Search for the cell housing the specified text and yield its [X, Y] center coordinate. 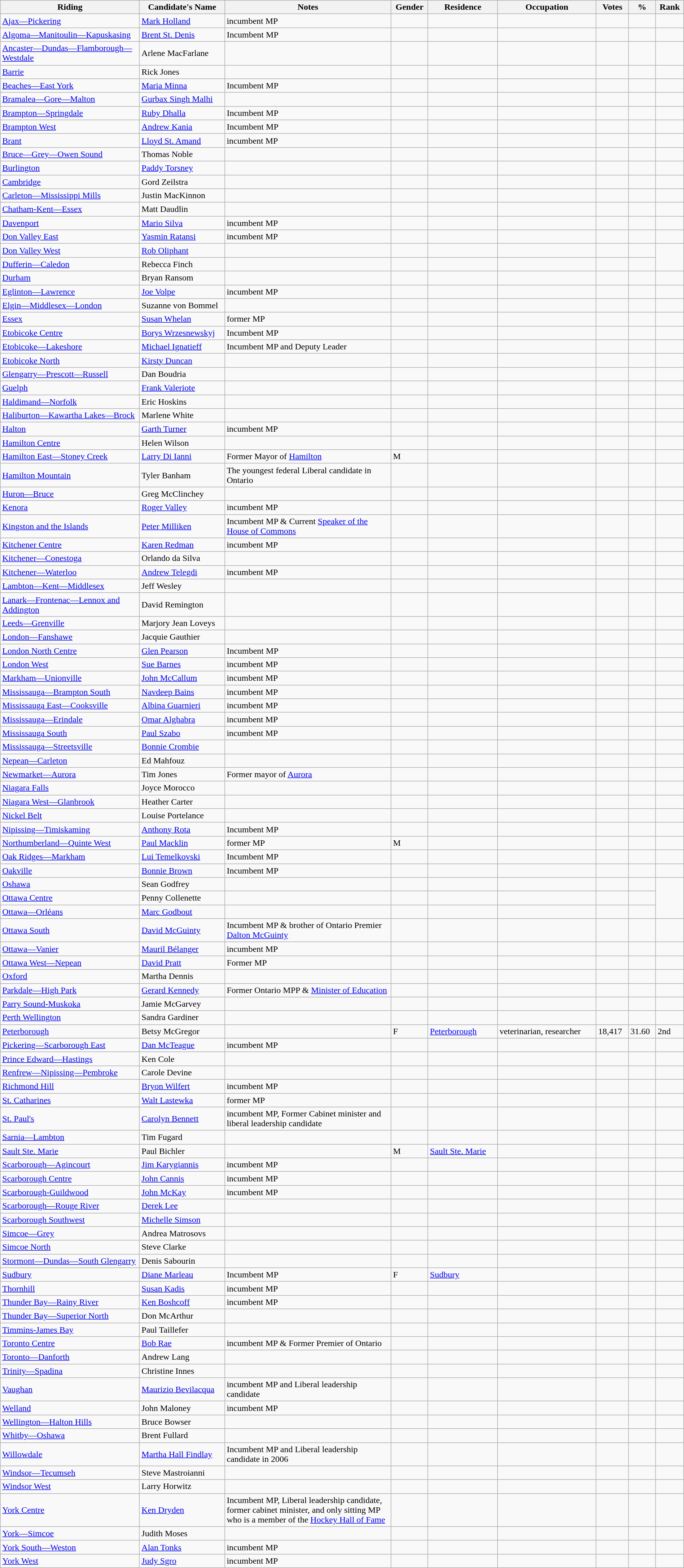
Judy Sgro [182, 1561]
Essex [70, 319]
Joe Volpe [182, 292]
Dan Boudria [182, 374]
Rick Jones [182, 72]
York West [70, 1561]
2nd [670, 1031]
Scarborough-Guildwood [70, 1192]
Rebecca Finch [182, 264]
Helen Wilson [182, 443]
18,417 [613, 1031]
Durham [70, 278]
Alan Tonks [182, 1547]
Ajax—Pickering [70, 21]
Burlington [70, 168]
Oxford [70, 976]
Martha Hall Findlay [182, 1454]
Incumbent MP and Deputy Leader [308, 347]
Toronto Centre [70, 1343]
Ottawa Centre [70, 898]
Bruce Bowser [182, 1422]
Betsy McGregor [182, 1031]
Huron—Bruce [70, 494]
veterinarian, researcher [547, 1031]
Don Valley East [70, 237]
Ottawa South [70, 931]
David Pratt [182, 963]
Michelle Simson [182, 1220]
Oakville [70, 870]
Parry Sound-Muskoka [70, 1004]
York—Simcoe [70, 1533]
Andrew Kania [182, 127]
Timmins-James Bay [70, 1329]
Ed Mahfouz [182, 761]
Renfrew—Nipissing—Pembroke [70, 1072]
Orlando da Silva [182, 558]
Windsor West [70, 1486]
Brant [70, 140]
Hamilton East—Stoney Creek [70, 457]
Andrew Telegdi [182, 572]
Maria Minna [182, 86]
Thornhill [70, 1288]
Jim Karygiannis [182, 1165]
Nepean—Carleton [70, 761]
Ottawa—Vanier [70, 949]
Incumbent MP & Current Speaker of the House of Commons [308, 526]
Davenport [70, 223]
Algoma—Manitoulin—Kapuskasing [70, 35]
Heather Carter [182, 802]
Brent St. Denis [182, 35]
Incumbent MP & brother of Ontario Premier Dalton McGuinty [308, 931]
Ken Dryden [182, 1510]
Martha Dennis [182, 976]
Scarborough Southwest [70, 1220]
John McKay [182, 1192]
Newmarket—Aurora [70, 774]
Votes [613, 7]
Vaughan [70, 1390]
Kitchener Centre [70, 545]
Navdeep Bains [182, 692]
Bryon Wilfert [182, 1086]
York South—Weston [70, 1547]
Elgin—Middlesex—London [70, 305]
Bruce—Grey—Owen Sound [70, 154]
Dufferin—Caledon [70, 264]
Markham—Unionville [70, 678]
Mississauga South [70, 733]
The youngest federal Liberal candidate in Ontario [308, 475]
Paul Taillefer [182, 1329]
Bramalea—Gore—Malton [70, 99]
Brampton—Springdale [70, 113]
Willowdale [70, 1454]
Diane Marleau [182, 1275]
Michael Ignatieff [182, 347]
Judith Moses [182, 1533]
Oshawa [70, 884]
Don Valley West [70, 251]
Riding [70, 7]
Jacquie Gauthier [182, 637]
Kingston and the Islands [70, 526]
Mauril Bélanger [182, 949]
Pickering—Scarborough East [70, 1045]
Mario Silva [182, 223]
Marc Godbout [182, 912]
David McGuinty [182, 931]
Glen Pearson [182, 651]
Albina Guarnieri [182, 706]
Kitchener—Waterloo [70, 572]
Paul Szabo [182, 733]
Brent Fullard [182, 1436]
Greg McClinchey [182, 494]
Former mayor of Aurora [308, 774]
Welland [70, 1408]
incumbent MP & Former Premier of Ontario [308, 1343]
Thunder Bay—Superior North [70, 1316]
Ottawa West—Nepean [70, 963]
Ruby Dhalla [182, 113]
John Cannis [182, 1179]
Bonnie Crombie [182, 747]
Steve Mastroianni [182, 1473]
Occupation [547, 7]
Former Mayor of Hamilton [308, 457]
Hamilton Centre [70, 443]
Perth Wellington [70, 1018]
Hamilton Mountain [70, 475]
incumbent MP and Liberal leadership candidate [308, 1390]
Andrew Lang [182, 1357]
Ken Cole [182, 1059]
Etobicoke—Lakeshore [70, 347]
Jamie McGarvey [182, 1004]
London North Centre [70, 651]
Eglinton—Lawrence [70, 292]
Lanark—Frontenac—Lennox and Addington [70, 604]
Haldimand—Norfolk [70, 402]
Kenora [70, 508]
Ottawa—Orléans [70, 912]
Glengarry—Prescott—Russell [70, 374]
Matt Daudlin [182, 209]
Barrie [70, 72]
Roger Valley [182, 508]
Toronto—Danforth [70, 1357]
Wellington—Halton Hills [70, 1422]
Simcoe North [70, 1247]
Christine Innes [182, 1371]
Ken Boshcoff [182, 1302]
Larry Horwitz [182, 1486]
Kitchener—Conestoga [70, 558]
Beaches—East York [70, 86]
Bryan Ransom [182, 278]
St. Paul's [70, 1119]
Joyce Morocco [182, 788]
Nickel Belt [70, 815]
Carolyn Bennett [182, 1119]
John McCallum [182, 678]
Gender [409, 7]
Thunder Bay—Rainy River [70, 1302]
Leeds—Grenville [70, 623]
Carole Devine [182, 1072]
Maurizio Bevilacqua [182, 1390]
Parkdale—High Park [70, 990]
Justin MacKinnon [182, 196]
Mississauga—Brampton South [70, 692]
Arlene MacFarlane [182, 53]
Andrea Matrosovs [182, 1233]
Susan Kadis [182, 1288]
Borys Wrzesnewskyj [182, 333]
Sarnia—Lambton [70, 1137]
Gerard Kennedy [182, 990]
Bob Rae [182, 1343]
Peter Milliken [182, 526]
Carleton—Mississippi Mills [70, 196]
St. Catharines [70, 1100]
Steve Clarke [182, 1247]
London—Fanshawe [70, 637]
Marlene White [182, 415]
incumbent MP, Former Cabinet minister and liberal leadership candidate [308, 1119]
Lloyd St. Amand [182, 140]
Penny Collenette [182, 898]
Residence [462, 7]
Niagara Falls [70, 788]
Lui Temelkovski [182, 857]
Mississauga—Erindale [70, 719]
Sean Godfrey [182, 884]
Mississauga—Streetsville [70, 747]
Lambton—Kent—Middlesex [70, 586]
Bonnie Brown [182, 870]
Sue Barnes [182, 665]
Mark Holland [182, 21]
Whitby—Oshawa [70, 1436]
Paul Macklin [182, 843]
Jeff Wesley [182, 586]
Ancaster—Dundas—Flamborough—Westdale [70, 53]
Rank [670, 7]
Scarborough—Agincourt [70, 1165]
Sandra Gardiner [182, 1018]
Notes [308, 7]
Yasmin Ratansi [182, 237]
Former Ontario MPP & Minister of Education [308, 990]
Etobicoke Centre [70, 333]
Tyler Banham [182, 475]
Candidate's Name [182, 7]
John Maloney [182, 1408]
Incumbent MP and Liberal leadership candidate in 2006 [308, 1454]
Walt Lastewka [182, 1100]
Frank Valeriote [182, 388]
Haliburton—Kawartha Lakes—Brock [70, 415]
Mississauga East—Cooksville [70, 706]
David Remington [182, 604]
Cambridge [70, 182]
Incumbent MP, Liberal leadership candidate, former cabinet minister, and only sitting MP who is a member of the Hockey Hall of Fame [308, 1510]
Gord Zeilstra [182, 182]
Chatham-Kent—Essex [70, 209]
York Centre [70, 1510]
Trinity—Spadina [70, 1371]
Stormont—Dundas—South Glengarry [70, 1261]
Omar Alghabra [182, 719]
Guelph [70, 388]
Dan McTeague [182, 1045]
Paul Bichler [182, 1151]
Nipissing—Timiskaming [70, 829]
Susan Whelan [182, 319]
Brampton West [70, 127]
Tim Jones [182, 774]
% [642, 7]
Louise Portelance [182, 815]
Former MP [308, 963]
Don McArthur [182, 1316]
Thomas Noble [182, 154]
Anthony Rota [182, 829]
Rob Oliphant [182, 251]
Larry Di Ianni [182, 457]
Kirsty Duncan [182, 360]
Scarborough Centre [70, 1179]
Paddy Torsney [182, 168]
Oak Ridges—Markham [70, 857]
Tim Fugard [182, 1137]
Marjory Jean Loveys [182, 623]
Simcoe—Grey [70, 1233]
London West [70, 665]
Suzanne von Bommel [182, 305]
Gurbax Singh Malhi [182, 99]
Derek Lee [182, 1206]
Windsor—Tecumseh [70, 1473]
Etobicoke North [70, 360]
Halton [70, 429]
Niagara West—Glanbrook [70, 802]
Eric Hoskins [182, 402]
Northumberland—Quinte West [70, 843]
31.60 [642, 1031]
Scarborough—Rouge River [70, 1206]
Garth Turner [182, 429]
Richmond Hill [70, 1086]
Denis Sabourin [182, 1261]
Karen Redman [182, 545]
Prince Edward—Hastings [70, 1059]
